From the cell containing the given text, extract its center point as (x, y) coordinate. 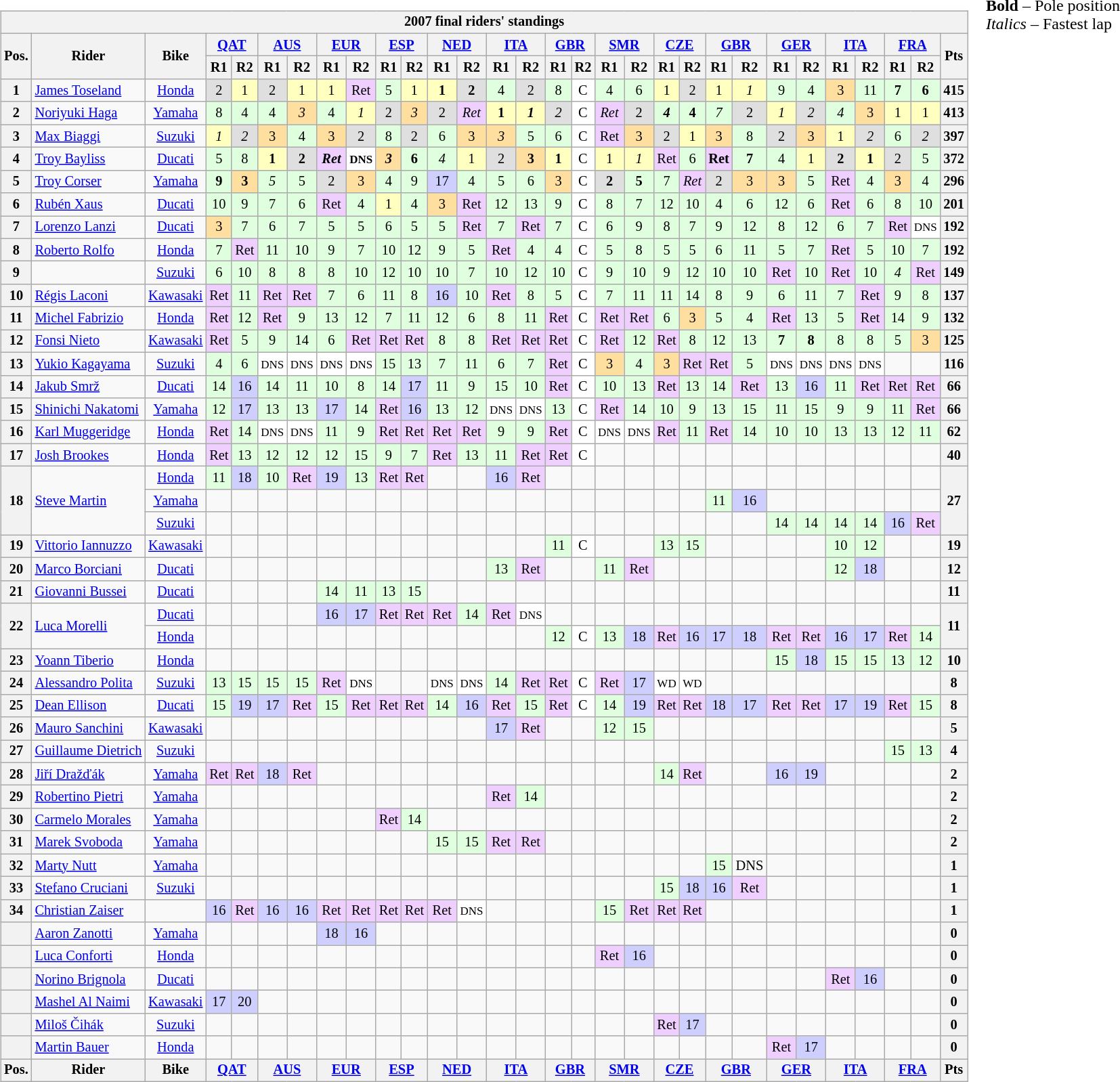
Régis Laconi (89, 296)
Luca Morelli (89, 626)
Christian Zaiser (89, 911)
40 (954, 455)
Marty Nutt (89, 865)
31 (16, 842)
397 (954, 136)
Michel Fabrizio (89, 318)
296 (954, 181)
23 (16, 660)
Guillaume Dietrich (89, 752)
Aaron Zanotti (89, 934)
Jakub Smrž (89, 387)
Robertino Pietri (89, 797)
415 (954, 91)
Luca Conforti (89, 957)
Norino Brignola (89, 979)
413 (954, 113)
29 (16, 797)
Carmelo Morales (89, 820)
Jiří Dražďák (89, 774)
Martin Bauer (89, 1047)
Dean Ellison (89, 706)
Yukio Kagayama (89, 364)
22 (16, 626)
Mauro Sanchini (89, 729)
30 (16, 820)
137 (954, 296)
Troy Bayliss (89, 159)
24 (16, 683)
201 (954, 204)
21 (16, 592)
Mashel Al Naimi (89, 1002)
132 (954, 318)
Shinichi Nakatomi (89, 410)
2007 final riders' standings (484, 22)
Yoann Tiberio (89, 660)
Karl Muggeridge (89, 432)
Roberto Rolfo (89, 250)
Marek Svoboda (89, 842)
Troy Corser (89, 181)
Josh Brookes (89, 455)
25 (16, 706)
James Toseland (89, 91)
Rubén Xaus (89, 204)
34 (16, 911)
125 (954, 341)
Noriyuki Haga (89, 113)
Fonsi Nieto (89, 341)
Miloš Čihák (89, 1025)
372 (954, 159)
62 (954, 432)
Vittorio Iannuzzo (89, 546)
Max Biaggi (89, 136)
149 (954, 273)
Marco Borciani (89, 569)
32 (16, 865)
26 (16, 729)
Lorenzo Lanzi (89, 228)
Alessandro Polita (89, 683)
Stefano Cruciani (89, 888)
116 (954, 364)
33 (16, 888)
28 (16, 774)
Steve Martin (89, 501)
Giovanni Bussei (89, 592)
